Provide the [x, y] coordinate of the cell's center where the given text is located.  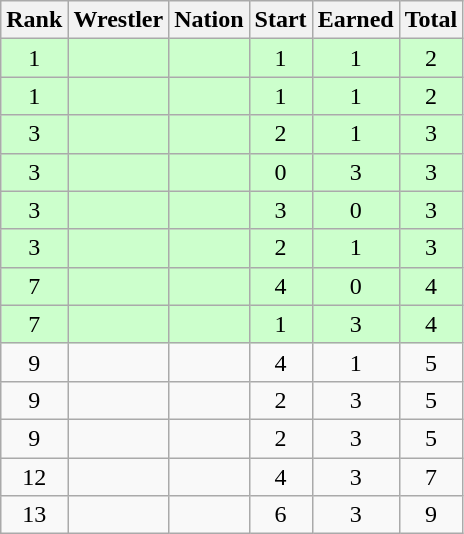
13 [34, 515]
Earned [356, 20]
6 [280, 515]
Start [280, 20]
Wrestler [118, 20]
Rank [34, 20]
Nation [209, 20]
12 [34, 477]
Total [431, 20]
